Provide the [X, Y] coordinate of the cell's center where the given text is located.  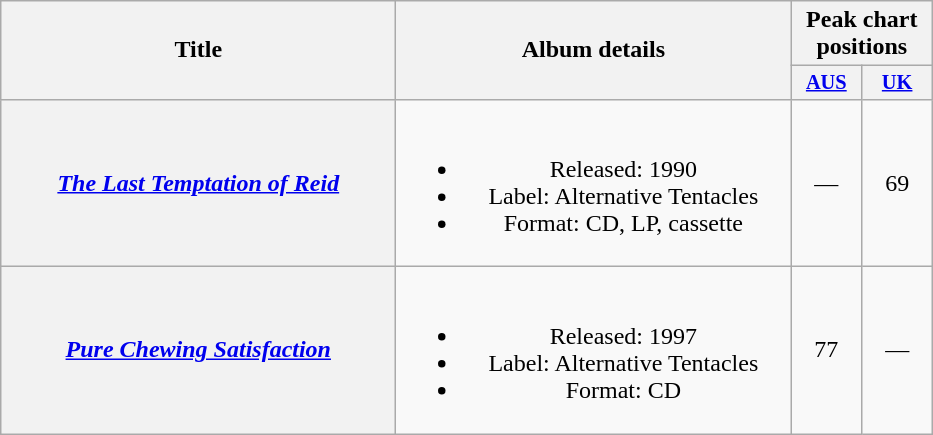
69 [898, 182]
Released: 1990Label: Alternative TentaclesFormat: CD, LP, cassette [594, 182]
Released: 1997Label: Alternative TentaclesFormat: CD [594, 350]
UK [898, 83]
Title [198, 50]
Pure Chewing Satisfaction [198, 350]
AUS [826, 83]
The Last Temptation of Reid [198, 182]
Peak chart positions [862, 34]
Album details [594, 50]
77 [826, 350]
